Provide the (x, y) coordinate of the cell's center where the given text is located.  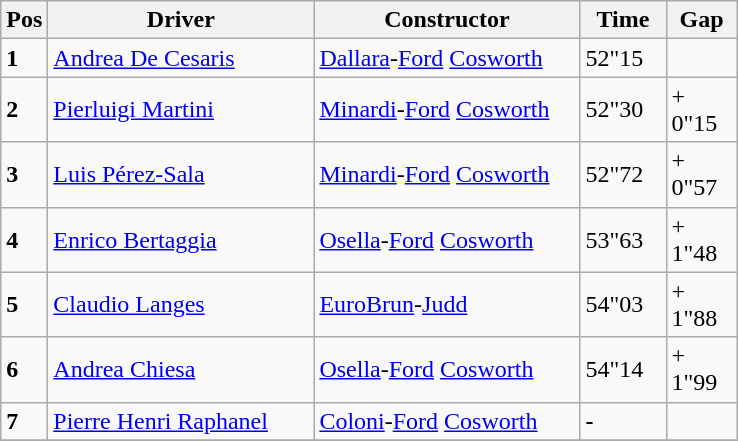
Andrea De Cesaris (181, 58)
Andrea Chiesa (181, 370)
Constructor (447, 20)
52"30 (623, 110)
2 (24, 110)
+ 1"88 (702, 304)
+ 0"15 (702, 110)
1 (24, 58)
Pierre Henri Raphanel (181, 421)
Gap (702, 20)
Pos (24, 20)
5 (24, 304)
+ 1"48 (702, 240)
6 (24, 370)
+ 0"57 (702, 174)
- (623, 421)
Coloni-Ford Cosworth (447, 421)
52"72 (623, 174)
Luis Pérez-Sala (181, 174)
+ 1"99 (702, 370)
3 (24, 174)
Time (623, 20)
Pierluigi Martini (181, 110)
Enrico Bertaggia (181, 240)
54"14 (623, 370)
Driver (181, 20)
52"15 (623, 58)
EuroBrun-Judd (447, 304)
7 (24, 421)
Dallara-Ford Cosworth (447, 58)
4 (24, 240)
Claudio Langes (181, 304)
54"03 (623, 304)
53"63 (623, 240)
